Locate the cell with the specified text and output its [x, y] center coordinate. 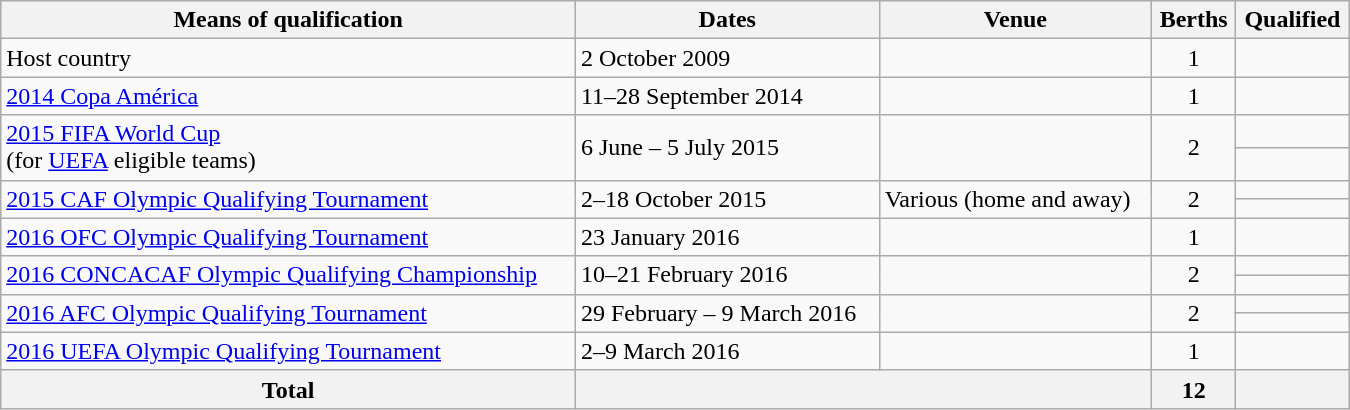
Host country [288, 58]
2015 CAF Olympic Qualifying Tournament [288, 199]
2–18 October 2015 [727, 199]
2015 FIFA World Cup(for UEFA eligible teams) [288, 148]
2–9 March 2016 [727, 351]
2016 CONCACAF Olympic Qualifying Championship [288, 275]
12 [1194, 389]
6 June – 5 July 2015 [727, 148]
11–28 September 2014 [727, 96]
2016 AFC Olympic Qualifying Tournament [288, 313]
2014 Copa América [288, 96]
Dates [727, 20]
2016 UEFA Olympic Qualifying Tournament [288, 351]
Means of qualification [288, 20]
Qualified [1293, 20]
29 February – 9 March 2016 [727, 313]
Various (home and away) [1016, 199]
23 January 2016 [727, 237]
10–21 February 2016 [727, 275]
Berths [1194, 20]
Total [288, 389]
2016 OFC Olympic Qualifying Tournament [288, 237]
Venue [1016, 20]
2 October 2009 [727, 58]
